Find where the given text appears and provide that cell's center as (X, Y) coordinate. 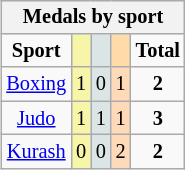
Total (158, 51)
Judo (36, 118)
Boxing (36, 84)
Sport (36, 51)
Kurash (36, 152)
3 (158, 118)
Medals by sport (92, 17)
